Search for the cell housing the specified text and yield its (x, y) center coordinate. 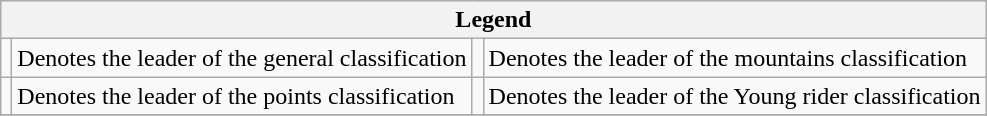
Denotes the leader of the general classification (242, 58)
Denotes the leader of the points classification (242, 96)
Denotes the leader of the Young rider classification (734, 96)
Denotes the leader of the mountains classification (734, 58)
Legend (494, 20)
